Provide the [x, y] coordinate of the cell's center where the given text is located.  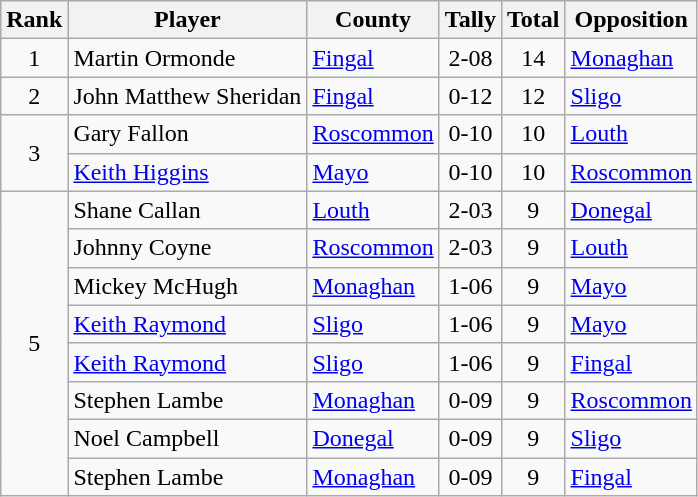
Keith Higgins [188, 172]
Gary Fallon [188, 134]
John Matthew Sheridan [188, 96]
14 [533, 58]
12 [533, 96]
2-08 [470, 58]
2 [34, 96]
Johnny Coyne [188, 248]
Noel Campbell [188, 438]
0-12 [470, 96]
Rank [34, 20]
Opposition [631, 20]
5 [34, 343]
Tally [470, 20]
1 [34, 58]
County [373, 20]
3 [34, 153]
Martin Ormonde [188, 58]
Mickey McHugh [188, 286]
Shane Callan [188, 210]
Total [533, 20]
Player [188, 20]
